Scan for the cell matching the given text and deliver its (X, Y) coordinate at center. 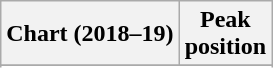
Peakposition (225, 34)
Chart (2018–19) (90, 34)
